Locate the cell with the specified text and output its [x, y] center coordinate. 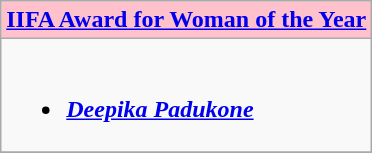
Deepika Padukone [186, 96]
IIFA Award for Woman of the Year [186, 20]
